Find where the given text appears and provide that cell's center as (x, y) coordinate. 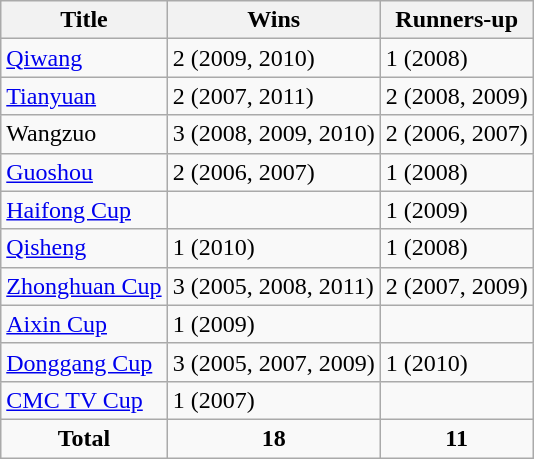
3 (2005, 2007, 2009) (274, 362)
2 (2007, 2009) (456, 286)
2 (2008, 2009) (456, 96)
1 (2007) (274, 400)
Qisheng (84, 248)
2 (2007, 2011) (274, 96)
Haifong Cup (84, 210)
Tianyuan (84, 96)
Zhonghuan Cup (84, 286)
Donggang Cup (84, 362)
Total (84, 438)
CMC TV Cup (84, 400)
Aixin Cup (84, 324)
11 (456, 438)
3 (2008, 2009, 2010) (274, 134)
Runners-up (456, 20)
Qiwang (84, 58)
18 (274, 438)
Wangzuo (84, 134)
Guoshou (84, 172)
2 (2009, 2010) (274, 58)
3 (2005, 2008, 2011) (274, 286)
Wins (274, 20)
Title (84, 20)
